From the cell containing the given text, extract its center point as (x, y) coordinate. 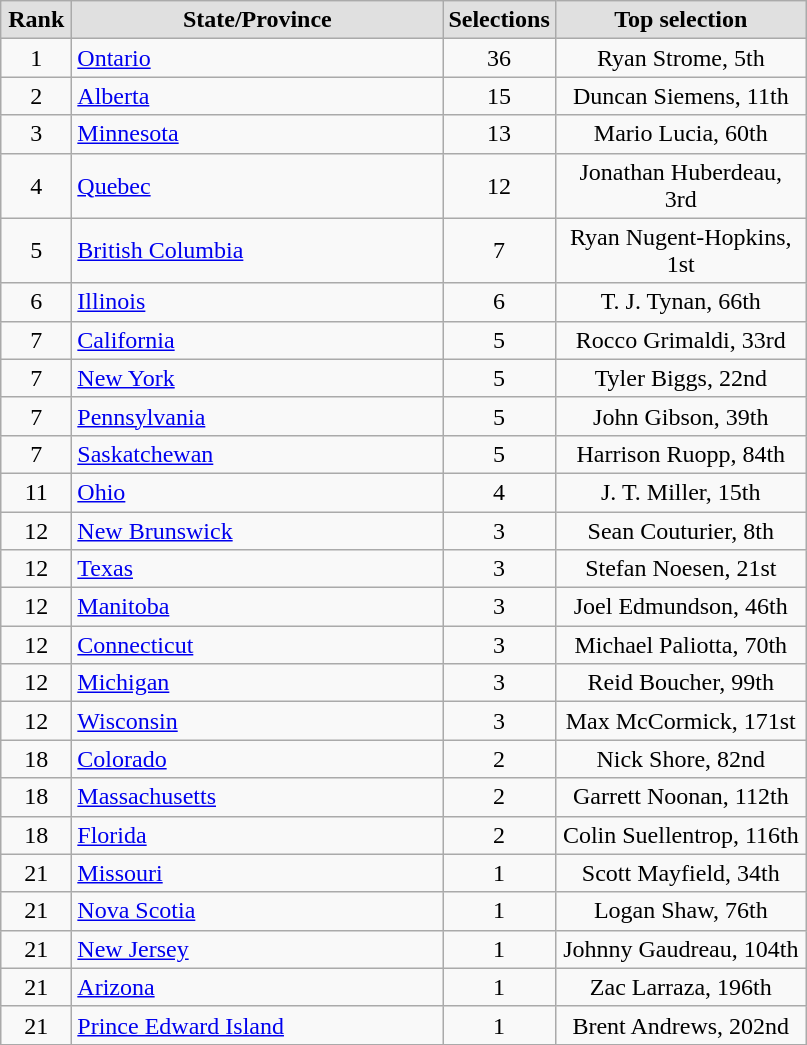
Quebec (258, 186)
Sean Couturier, 8th (680, 531)
Rocco Grimaldi, 33rd (680, 340)
36 (499, 58)
Nova Scotia (258, 911)
13 (499, 134)
New York (258, 378)
Arizona (258, 987)
John Gibson, 39th (680, 416)
Reid Boucher, 99th (680, 683)
Ontario (258, 58)
Duncan Siemens, 11th (680, 96)
Florida (258, 835)
Max McCormick, 171st (680, 721)
Massachusetts (258, 797)
State/Province (258, 20)
Stefan Noesen, 21st (680, 569)
Logan Shaw, 76th (680, 911)
Nick Shore, 82nd (680, 759)
Colin Suellentrop, 116th (680, 835)
Texas (258, 569)
Ryan Strome, 5th (680, 58)
Saskatchewan (258, 454)
New Jersey (258, 949)
Wisconsin (258, 721)
California (258, 340)
British Columbia (258, 250)
Brent Andrews, 202nd (680, 1025)
Rank (36, 20)
New Brunswick (258, 531)
15 (499, 96)
Ryan Nugent-Hopkins, 1st (680, 250)
11 (36, 492)
Manitoba (258, 607)
Scott Mayfield, 34th (680, 873)
Prince Edward Island (258, 1025)
Michael Paliotta, 70th (680, 645)
Missouri (258, 873)
Garrett Noonan, 112th (680, 797)
Alberta (258, 96)
Zac Larraza, 196th (680, 987)
Tyler Biggs, 22nd (680, 378)
Joel Edmundson, 46th (680, 607)
Illinois (258, 302)
Minnesota (258, 134)
Pennsylvania (258, 416)
Selections (499, 20)
Colorado (258, 759)
Johnny Gaudreau, 104th (680, 949)
Ohio (258, 492)
Jonathan Huberdeau, 3rd (680, 186)
J. T. Miller, 15th (680, 492)
Mario Lucia, 60th (680, 134)
Harrison Ruopp, 84th (680, 454)
Top selection (680, 20)
T. J. Tynan, 66th (680, 302)
Connecticut (258, 645)
Michigan (258, 683)
